Scan for the cell matching the given text and deliver its [x, y] coordinate at center. 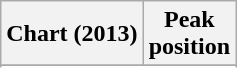
Peakposition [189, 34]
Chart (2013) [72, 34]
